Determine the (X, Y) coordinate at the center of the cell enclosing the given text.  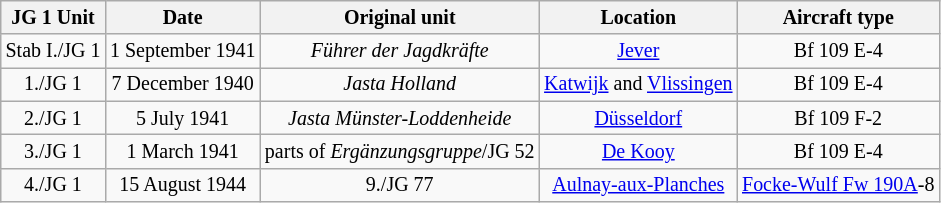
JG 1 Unit (53, 18)
Aulnay-aux-Planches (638, 184)
Location (638, 18)
De Kooy (638, 152)
Stab I./JG 1 (53, 52)
Jasta Münster-Loddenheide (400, 118)
Düsseldorf (638, 118)
Führer der Jagdkräfte (400, 52)
Date (182, 18)
4./JG 1 (53, 184)
parts of Ergänzungsgruppe/JG 52 (400, 152)
1./JG 1 (53, 84)
1 March 1941 (182, 152)
2./JG 1 (53, 118)
Bf 109 F-2 (838, 118)
Focke-Wulf Fw 190A-8 (838, 184)
3./JG 1 (53, 152)
5 July 1941 (182, 118)
9./JG 77 (400, 184)
7 December 1940 (182, 84)
Jever (638, 52)
Katwijk and Vlissingen (638, 84)
1 September 1941 (182, 52)
Original unit (400, 18)
Jasta Holland (400, 84)
Aircraft type (838, 18)
15 August 1944 (182, 184)
